Return the [X, Y] coordinate for the center point of the cell that contains the specified text.  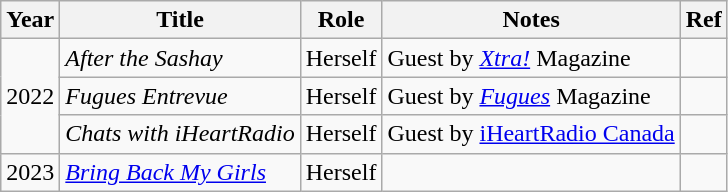
Role [341, 20]
Guest by iHeartRadio Canada [531, 134]
Notes [531, 20]
Fugues Entrevue [180, 96]
Bring Back My Girls [180, 172]
2022 [30, 96]
Guest by Xtra! Magazine [531, 58]
Title [180, 20]
After the Sashay [180, 58]
Chats with iHeartRadio [180, 134]
Guest by Fugues Magazine [531, 96]
Ref [704, 20]
2023 [30, 172]
Year [30, 20]
